Identify which cell holds the provided text, then report its (X, Y) central coordinate. 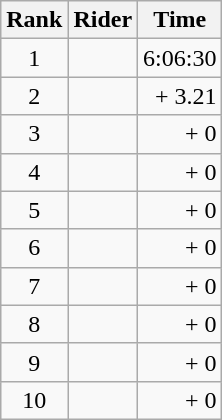
Rider (103, 20)
Time (180, 20)
1 (34, 58)
9 (34, 362)
+ 3.21 (180, 96)
6:06:30 (180, 58)
7 (34, 286)
8 (34, 324)
3 (34, 134)
Rank (34, 20)
2 (34, 96)
10 (34, 400)
5 (34, 210)
4 (34, 172)
6 (34, 248)
